Detect which cell encompasses the target text, then output its (X, Y) center coordinate. 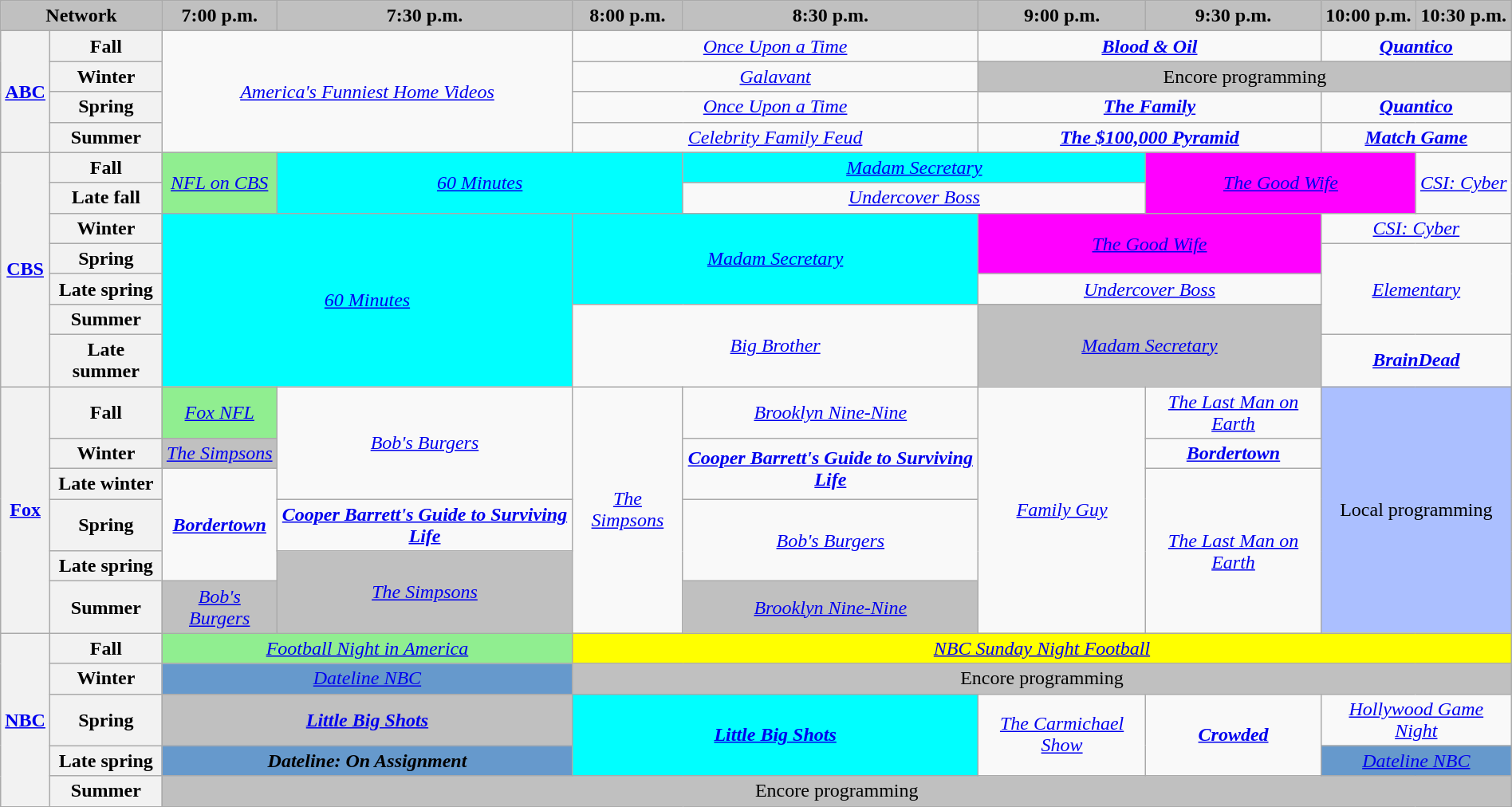
Late summer (105, 360)
9:00 p.m. (1062, 16)
Football Night in America (367, 648)
The Family (1150, 107)
Hollywood Game Night (1416, 719)
7:30 p.m. (424, 16)
ABC (26, 92)
Late fall (105, 198)
8:30 p.m. (830, 16)
10:00 p.m. (1368, 16)
Elementary (1416, 289)
CBS (26, 270)
The Carmichael Show (1062, 735)
NBC (26, 719)
Dateline: On Assignment (367, 761)
10:30 p.m. (1463, 16)
9:30 p.m. (1234, 16)
Family Guy (1062, 509)
Fox NFL (219, 411)
Network (81, 16)
7:00 p.m. (219, 16)
Galavant (775, 77)
Local programming (1416, 509)
NFL on CBS (219, 183)
Late winter (105, 484)
Fox (26, 509)
Match Game (1416, 137)
BrainDead (1416, 360)
The $100,000 Pyramid (1150, 137)
America's Funniest Home Videos (367, 92)
Celebrity Family Feud (775, 137)
8:00 p.m. (628, 16)
NBC Sunday Night Football (1042, 648)
Big Brother (775, 344)
Crowded (1234, 735)
Blood & Oil (1150, 46)
